Return [X, Y] of the center of cell containing provided text 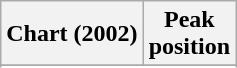
Peakposition [189, 34]
Chart (2002) [72, 34]
